Output the [X, Y] coordinate of the center of the cell containing the given text.  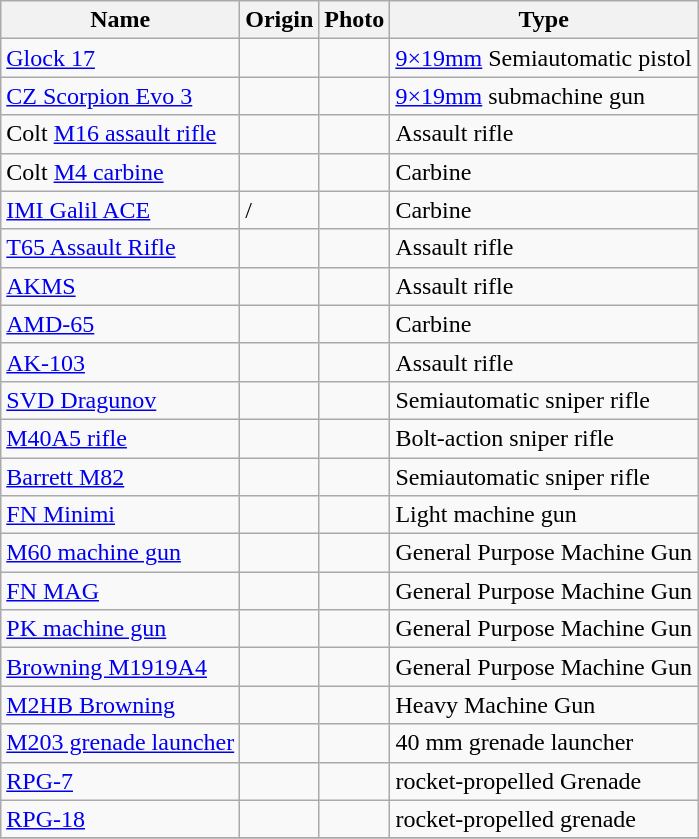
Barrett M82 [120, 477]
9×19mm submachine gun [544, 96]
SVD Dragunov [120, 400]
M40A5 rifle [120, 438]
Origin [280, 20]
Bolt-action sniper rifle [544, 438]
Light machine gun [544, 515]
AMD-65 [120, 324]
rocket-propelled Grenade [544, 781]
RPG-7 [120, 781]
IMI Galil ACE [120, 210]
9×19mm Semiautomatic pistol [544, 58]
Colt M16 assault rifle [120, 134]
M2HB Browning [120, 705]
Type [544, 20]
T65 Assault Rifle [120, 248]
Heavy Machine Gun [544, 705]
M60 machine gun [120, 553]
Name [120, 20]
Glock 17 [120, 58]
M203 grenade launcher [120, 743]
RPG-18 [120, 819]
Colt M4 carbine [120, 172]
FN Minimi [120, 515]
rocket-propelled grenade [544, 819]
AK-103 [120, 362]
/ [280, 210]
FN MAG [120, 591]
Photo [354, 20]
CZ Scorpion Evo 3 [120, 96]
AKMS [120, 286]
40 mm grenade launcher [544, 743]
PK machine gun [120, 629]
Browning M1919A4 [120, 667]
